From the cell containing the given text, extract its center point as (X, Y) coordinate. 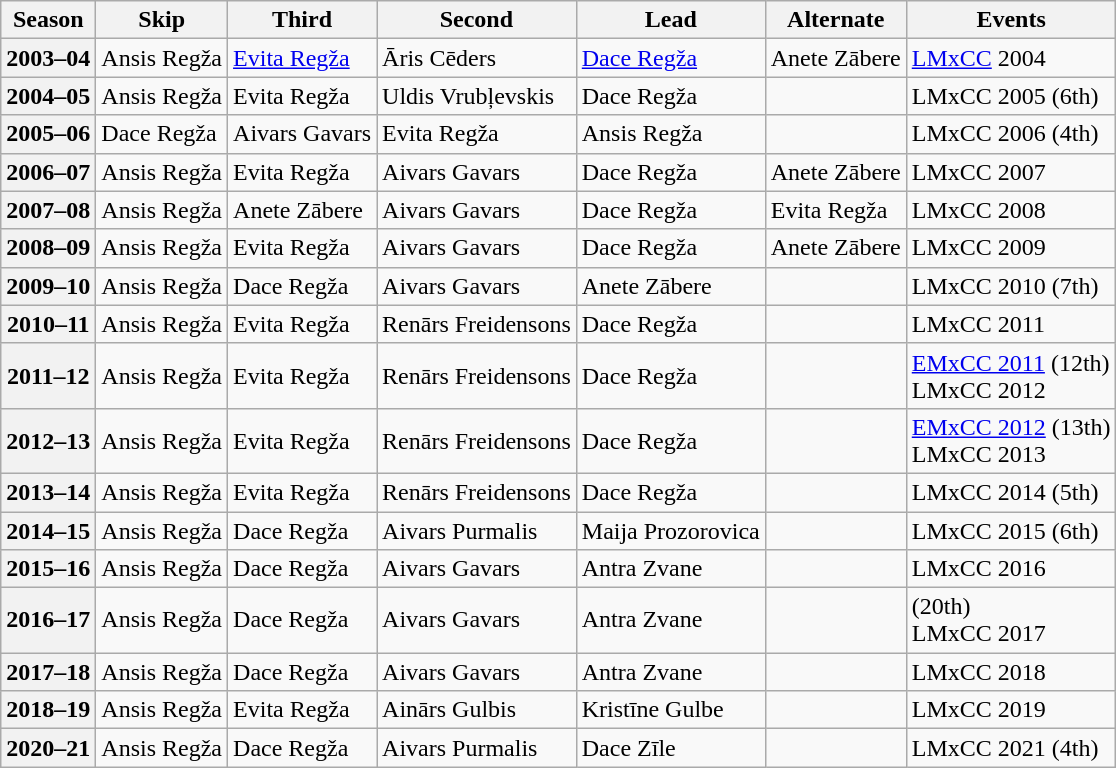
2008–09 (48, 248)
LMxCC 2014 (5th) (1011, 492)
LMxCC 2007 (1011, 172)
LMxCC 2009 (1011, 248)
EMxCC 2012 (13th)LMxCC 2013 (1011, 440)
2012–13 (48, 440)
LMxCC 2021 (4th) (1011, 748)
2015–16 (48, 569)
2017–18 (48, 672)
Third (302, 20)
LMxCC 2015 (6th) (1011, 531)
Ainārs Gulbis (477, 710)
EMxCC 2011 (12th)LMxCC 2012 (1011, 376)
LMxCC 2016 (1011, 569)
Skip (162, 20)
LMxCC 2011 (1011, 324)
LMxCC 2004 (1011, 58)
2006–07 (48, 172)
2013–14 (48, 492)
2007–08 (48, 210)
2016–17 (48, 620)
LMxCC 2019 (1011, 710)
2020–21 (48, 748)
LMxCC 2006 (4th) (1011, 134)
Maija Prozorovica (670, 531)
2009–10 (48, 286)
LMxCC 2008 (1011, 210)
LMxCC 2018 (1011, 672)
Dace Zīle (670, 748)
2011–12 (48, 376)
2004–05 (48, 96)
Season (48, 20)
Events (1011, 20)
Alternate (836, 20)
Second (477, 20)
(20th)LMxCC 2017 (1011, 620)
Āris Cēders (477, 58)
2018–19 (48, 710)
2014–15 (48, 531)
2010–11 (48, 324)
LMxCC 2005 (6th) (1011, 96)
Lead (670, 20)
LMxCC 2010 (7th) (1011, 286)
2005–06 (48, 134)
Kristīne Gulbe (670, 710)
Uldis Vrubļevskis (477, 96)
2003–04 (48, 58)
